For the text-containing cell, return its midpoint in [X, Y] coordinate format. 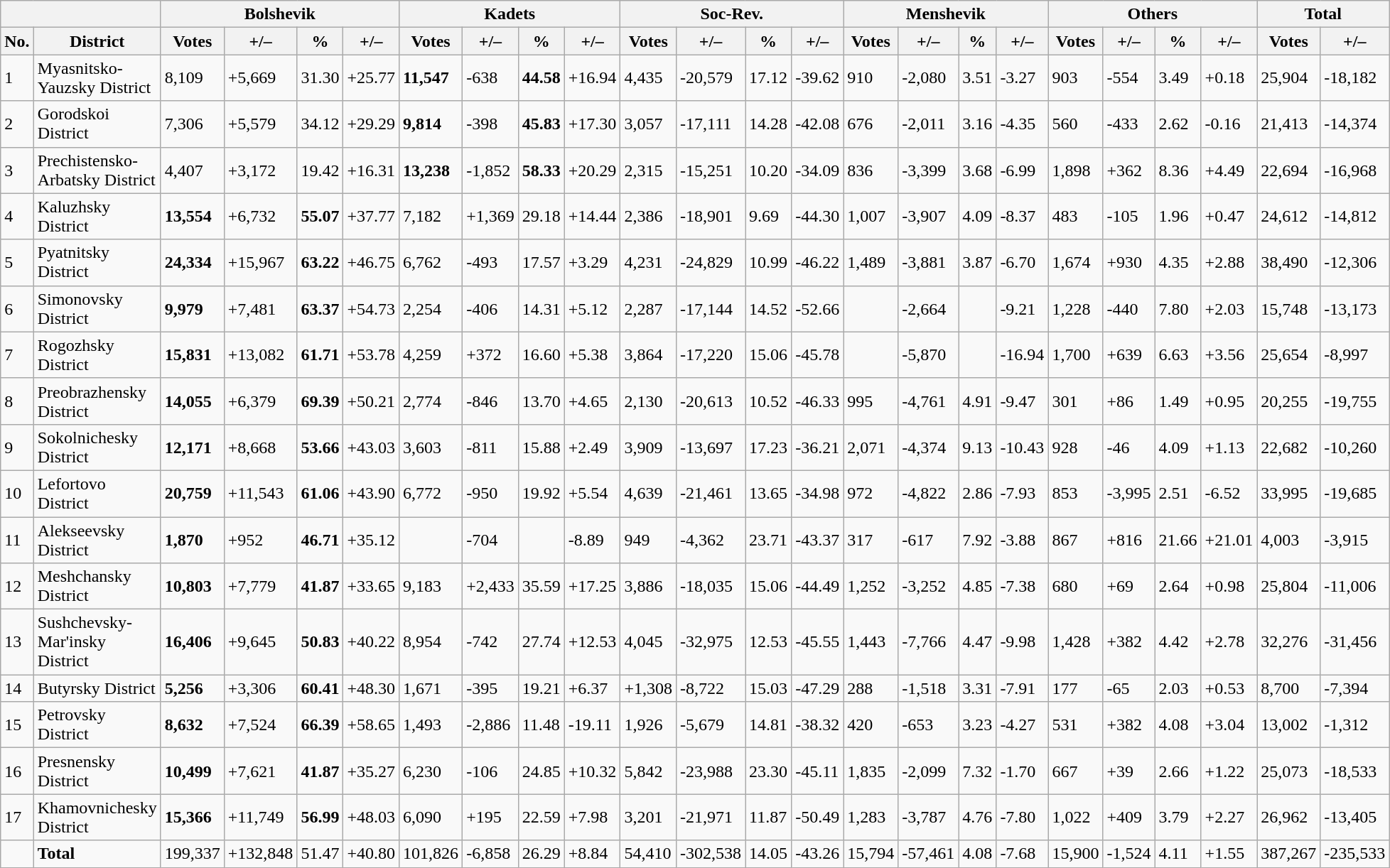
+16.94 [593, 78]
46.71 [320, 540]
-950 [490, 493]
-20,579 [711, 78]
-4.35 [1022, 124]
District [97, 41]
55.07 [320, 216]
15,900 [1076, 854]
4,003 [1289, 540]
-1,518 [928, 688]
1,926 [648, 725]
7,182 [431, 216]
2.51 [1178, 493]
+14.44 [593, 216]
-6.70 [1022, 263]
+17.30 [593, 124]
-31,456 [1354, 642]
9,814 [431, 124]
+1,308 [648, 688]
-32,975 [711, 642]
1,252 [871, 587]
3,864 [648, 355]
2,315 [648, 170]
+2.78 [1229, 642]
Sokolnichesky District [97, 447]
+5.54 [593, 493]
24.85 [542, 771]
+7.98 [593, 817]
-43.26 [817, 854]
-5,679 [711, 725]
-57,461 [928, 854]
9.69 [769, 216]
-3,399 [928, 170]
+37.77 [371, 216]
10 [17, 493]
25,073 [1289, 771]
63.37 [320, 308]
4 [17, 216]
1,671 [431, 688]
11.87 [769, 817]
4.42 [1178, 642]
50.83 [320, 642]
+86 [1128, 401]
199,337 [192, 854]
-7,766 [928, 642]
13,554 [192, 216]
-50.49 [817, 817]
+0.18 [1229, 78]
3,201 [648, 817]
27.74 [542, 642]
-1.70 [1022, 771]
-46 [1128, 447]
5,842 [648, 771]
8,632 [192, 725]
1.49 [1178, 401]
560 [1076, 124]
-2,099 [928, 771]
61.71 [320, 355]
-15,251 [711, 170]
+3.04 [1229, 725]
10.99 [769, 263]
-398 [490, 124]
1,022 [1076, 817]
1,428 [1076, 642]
12.53 [769, 642]
-2,080 [928, 78]
-846 [490, 401]
667 [1076, 771]
60.41 [320, 688]
-7.68 [1022, 854]
21.66 [1178, 540]
4.76 [978, 817]
-811 [490, 447]
949 [648, 540]
-105 [1128, 216]
-1,312 [1354, 725]
9,183 [431, 587]
+46.75 [371, 263]
20,255 [1289, 401]
-406 [490, 308]
-46.22 [817, 263]
3.23 [978, 725]
+15,967 [260, 263]
15 [17, 725]
-7.80 [1022, 817]
+7,779 [260, 587]
-11,006 [1354, 587]
+40.80 [371, 854]
+7,524 [260, 725]
3.16 [978, 124]
-1,524 [1128, 854]
Others [1153, 14]
4,259 [431, 355]
4.11 [1178, 854]
1,283 [871, 817]
54,410 [648, 854]
+0.95 [1229, 401]
910 [871, 78]
12 [17, 587]
2.86 [978, 493]
+5,669 [260, 78]
+8.84 [593, 854]
16 [17, 771]
11 [17, 540]
-433 [1128, 124]
1,228 [1076, 308]
+3,306 [260, 688]
14.81 [769, 725]
995 [871, 401]
-5,870 [928, 355]
-4,362 [711, 540]
-24,829 [711, 263]
4.35 [1178, 263]
-3,787 [928, 817]
Sushchevsky-Mar'insky District [97, 642]
+3.29 [593, 263]
6,230 [431, 771]
15,794 [871, 854]
Lefortovo District [97, 493]
5,256 [192, 688]
+48.03 [371, 817]
-4,822 [928, 493]
4,639 [648, 493]
23.71 [769, 540]
9 [17, 447]
-3,915 [1354, 540]
-18,533 [1354, 771]
8,109 [192, 78]
16.60 [542, 355]
-44.49 [817, 587]
+3,172 [260, 170]
-17,220 [711, 355]
3,886 [648, 587]
-10.43 [1022, 447]
-18,035 [711, 587]
-440 [1128, 308]
-21,971 [711, 817]
3,057 [648, 124]
+4.65 [593, 401]
Kaluzhsky District [97, 216]
-2,886 [490, 725]
+25.77 [371, 78]
+43.03 [371, 447]
-12,306 [1354, 263]
4.85 [978, 587]
3.87 [978, 263]
177 [1076, 688]
-19.11 [593, 725]
51.47 [320, 854]
2.03 [1178, 688]
-13,697 [711, 447]
+1,369 [490, 216]
-10,260 [1354, 447]
Preobrazhensky District [97, 401]
-302,538 [711, 854]
35.59 [542, 587]
2,386 [648, 216]
+11,749 [260, 817]
+20.29 [593, 170]
+195 [490, 817]
+69 [1128, 587]
+2,433 [490, 587]
Menshevik [946, 14]
5 [17, 263]
-8,722 [711, 688]
-1,852 [490, 170]
13,238 [431, 170]
-4.27 [1022, 725]
+2.03 [1229, 308]
+0.98 [1229, 587]
22.59 [542, 817]
2.64 [1178, 587]
Khamovnichesky District [97, 817]
8,700 [1289, 688]
19.92 [542, 493]
19.42 [320, 170]
Petrovsky District [97, 725]
11.48 [542, 725]
13 [17, 642]
61.06 [320, 493]
-7.93 [1022, 493]
45.83 [542, 124]
1.96 [1178, 216]
Alekseevsky District [97, 540]
+0.53 [1229, 688]
14.28 [769, 124]
2 [17, 124]
24,612 [1289, 216]
-39.62 [817, 78]
31.30 [320, 78]
Kadets [510, 14]
8 [17, 401]
+6,379 [260, 401]
1,489 [871, 263]
483 [1076, 216]
6.63 [1178, 355]
15.88 [542, 447]
680 [1076, 587]
13,002 [1289, 725]
-7,394 [1354, 688]
19.21 [542, 688]
-6.99 [1022, 170]
9,979 [192, 308]
4,407 [192, 170]
Butyrsky District [97, 688]
29.18 [542, 216]
1,007 [871, 216]
-45.11 [817, 771]
-2,011 [928, 124]
+48.30 [371, 688]
1,870 [192, 540]
-38.32 [817, 725]
17.57 [542, 263]
8,954 [431, 642]
6,762 [431, 263]
10,803 [192, 587]
531 [1076, 725]
-3,907 [928, 216]
7.80 [1178, 308]
2,130 [648, 401]
14,055 [192, 401]
-21,461 [711, 493]
25,904 [1289, 78]
+35.27 [371, 771]
676 [871, 124]
+29.29 [371, 124]
-8,997 [1354, 355]
15,831 [192, 355]
38,490 [1289, 263]
-16,968 [1354, 170]
Bolshevik [280, 14]
7 [17, 355]
+1.55 [1229, 854]
26.29 [542, 854]
-17,111 [711, 124]
Gorodskoi District [97, 124]
+952 [260, 540]
+816 [1128, 540]
-235,533 [1354, 854]
387,267 [1289, 854]
-9.47 [1022, 401]
3.68 [978, 170]
15,366 [192, 817]
-47.29 [817, 688]
3 [17, 170]
+10.32 [593, 771]
301 [1076, 401]
+362 [1128, 170]
+35.12 [371, 540]
Simonovsky District [97, 308]
14.52 [769, 308]
24,334 [192, 263]
-34.98 [817, 493]
23.30 [769, 771]
+53.78 [371, 355]
17 [17, 817]
-2,664 [928, 308]
+372 [490, 355]
13.65 [769, 493]
-3,252 [928, 587]
-14,374 [1354, 124]
53.66 [320, 447]
25,654 [1289, 355]
+12.53 [593, 642]
-46.33 [817, 401]
3,909 [648, 447]
11,547 [431, 78]
853 [1076, 493]
3.49 [1178, 78]
-653 [928, 725]
-65 [1128, 688]
13.70 [542, 401]
+8,668 [260, 447]
10.52 [769, 401]
1,443 [871, 642]
+2.27 [1229, 817]
-704 [490, 540]
+6,732 [260, 216]
44.58 [542, 78]
317 [871, 540]
-19,685 [1354, 493]
6,090 [431, 817]
+0.47 [1229, 216]
+2.88 [1229, 263]
+1.13 [1229, 447]
+33.65 [371, 587]
+43.90 [371, 493]
4,435 [648, 78]
+2.49 [593, 447]
-4,374 [928, 447]
56.99 [320, 817]
+11,543 [260, 493]
3.31 [978, 688]
420 [871, 725]
-9.98 [1022, 642]
-14,812 [1354, 216]
33,995 [1289, 493]
836 [871, 170]
Pyatnitsky District [97, 263]
34.12 [320, 124]
+7,481 [260, 308]
-7.91 [1022, 688]
26,962 [1289, 817]
-3.27 [1022, 78]
22,694 [1289, 170]
Presnensky District [97, 771]
9.13 [978, 447]
-8.89 [593, 540]
-23,988 [711, 771]
-20,613 [711, 401]
21,413 [1289, 124]
-18,901 [711, 216]
-6,858 [490, 854]
+639 [1128, 355]
-3,995 [1128, 493]
-638 [490, 78]
No. [17, 41]
+409 [1128, 817]
20,759 [192, 493]
+39 [1128, 771]
+13,082 [260, 355]
66.39 [320, 725]
+50.21 [371, 401]
10,499 [192, 771]
25,804 [1289, 587]
903 [1076, 78]
17.23 [769, 447]
7.92 [978, 540]
+7,621 [260, 771]
-13,173 [1354, 308]
3.51 [978, 78]
Prechistensko-Arbatsky District [97, 170]
+132,848 [260, 854]
3.79 [1178, 817]
4,231 [648, 263]
10.20 [769, 170]
-43.37 [817, 540]
7.32 [978, 771]
1,835 [871, 771]
22,682 [1289, 447]
101,826 [431, 854]
-45.78 [817, 355]
-44.30 [817, 216]
4.47 [978, 642]
+21.01 [1229, 540]
1 [17, 78]
Myasnitsko-Yauzsky District [97, 78]
+16.31 [371, 170]
2.66 [1178, 771]
+5.38 [593, 355]
-6.52 [1229, 493]
-13,405 [1354, 817]
-45.55 [817, 642]
867 [1076, 540]
12,171 [192, 447]
32,276 [1289, 642]
-17,144 [711, 308]
-7.38 [1022, 587]
69.39 [320, 401]
Meshchansky District [97, 587]
1,898 [1076, 170]
-617 [928, 540]
2.62 [1178, 124]
972 [871, 493]
+6.37 [593, 688]
-16.94 [1022, 355]
+17.25 [593, 587]
-3,881 [928, 263]
1,674 [1076, 263]
+1.22 [1229, 771]
7,306 [192, 124]
-9.21 [1022, 308]
16,406 [192, 642]
58.33 [542, 170]
+5,579 [260, 124]
14 [17, 688]
15.03 [769, 688]
6 [17, 308]
-554 [1128, 78]
-52.66 [817, 308]
Rogozhsky District [97, 355]
-8.37 [1022, 216]
2,774 [431, 401]
63.22 [320, 263]
-0.16 [1229, 124]
-18,182 [1354, 78]
-19,755 [1354, 401]
+58.65 [371, 725]
-36.21 [817, 447]
4,045 [648, 642]
-42.08 [817, 124]
1,493 [431, 725]
+54.73 [371, 308]
+4.49 [1229, 170]
14.31 [542, 308]
Soc-Rev. [732, 14]
3,603 [431, 447]
8.36 [1178, 170]
+930 [1128, 263]
-106 [490, 771]
+5.12 [593, 308]
14.05 [769, 854]
928 [1076, 447]
4.91 [978, 401]
-395 [490, 688]
2,254 [431, 308]
-3.88 [1022, 540]
1,700 [1076, 355]
2,287 [648, 308]
-34.09 [817, 170]
+9,645 [260, 642]
+3.56 [1229, 355]
288 [871, 688]
2,071 [871, 447]
+40.22 [371, 642]
17.12 [769, 78]
6,772 [431, 493]
-493 [490, 263]
-4,761 [928, 401]
-742 [490, 642]
15,748 [1289, 308]
